Determine the (X, Y) coordinate at the center of the cell enclosing the given text.  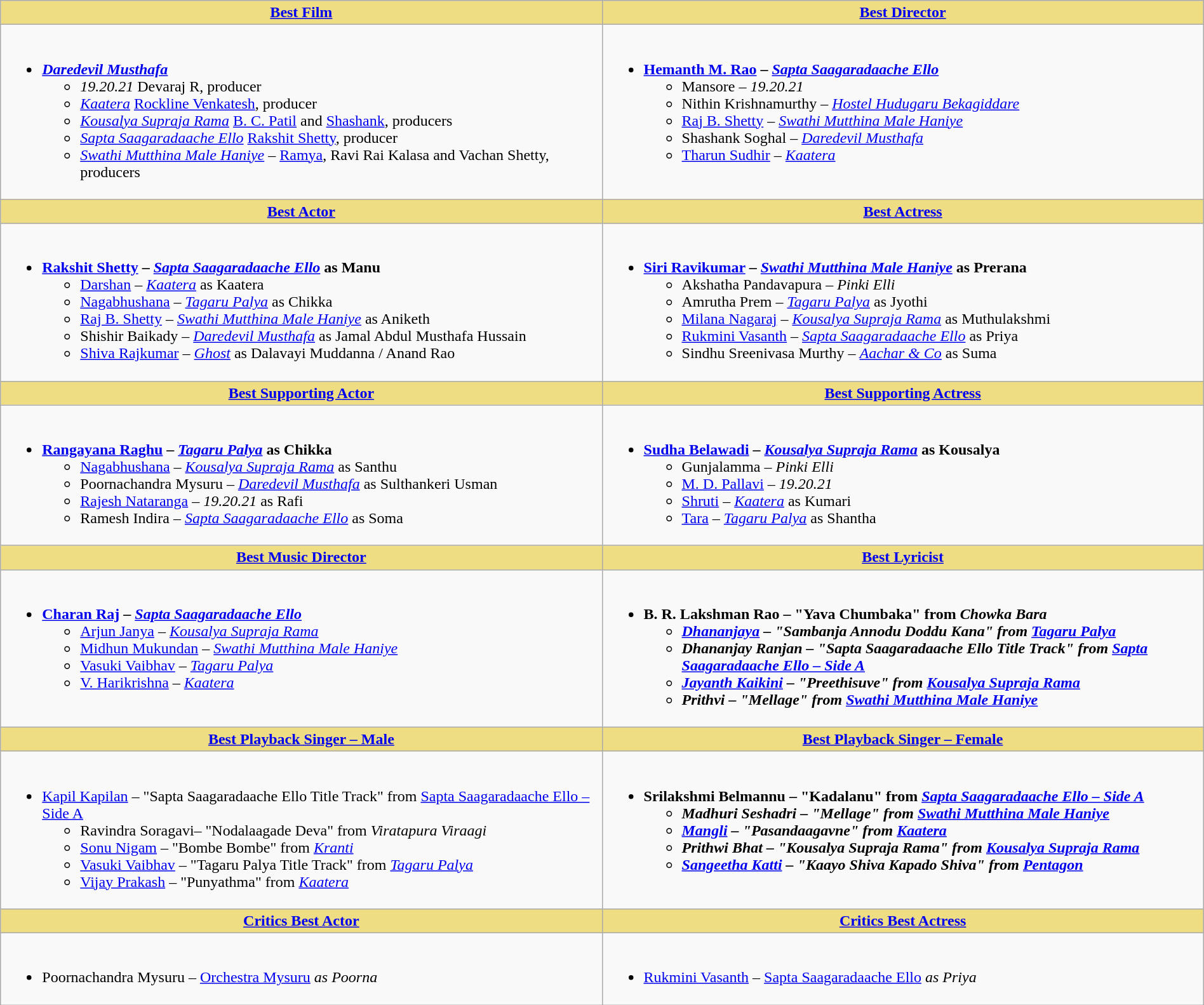
Best Director (903, 13)
Critics Best Actress (903, 921)
Best Actress (903, 211)
Best Music Director (301, 557)
Poornachandra Mysuru – Orchestra Mysuru as Poorna (301, 969)
Best Playback Singer – Female (903, 739)
Critics Best Actor (301, 921)
Best Actor (301, 211)
Best Supporting Actor (301, 393)
Best Lyricist (903, 557)
Best Supporting Actress (903, 393)
Best Playback Singer – Male (301, 739)
Rukmini Vasanth – Sapta Saagaradaache Ello as Priya (903, 969)
Best Film (301, 13)
